Locate the cell with the specified text and output its [x, y] center coordinate. 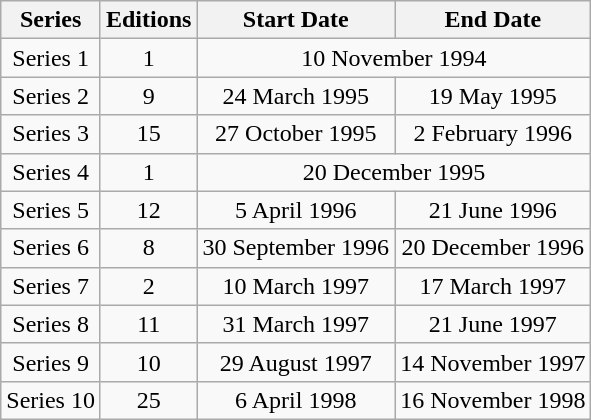
11 [148, 324]
27 October 1995 [296, 134]
17 March 1997 [493, 286]
Series 1 [51, 58]
End Date [493, 20]
Series 7 [51, 286]
10 [148, 362]
Series 8 [51, 324]
Start Date [296, 20]
Series 10 [51, 400]
21 June 1997 [493, 324]
Series [51, 20]
31 March 1997 [296, 324]
Series 9 [51, 362]
10 November 1994 [394, 58]
14 November 1997 [493, 362]
5 April 1996 [296, 210]
Series 2 [51, 96]
24 March 1995 [296, 96]
15 [148, 134]
30 September 1996 [296, 248]
20 December 1996 [493, 248]
8 [148, 248]
Series 4 [51, 172]
25 [148, 400]
16 November 1998 [493, 400]
Editions [148, 20]
Series 5 [51, 210]
9 [148, 96]
Series 3 [51, 134]
21 June 1996 [493, 210]
19 May 1995 [493, 96]
2 February 1996 [493, 134]
10 March 1997 [296, 286]
6 April 1998 [296, 400]
29 August 1997 [296, 362]
Series 6 [51, 248]
20 December 1995 [394, 172]
2 [148, 286]
12 [148, 210]
